Determine the (X, Y) coordinate at the center of the cell enclosing the given text.  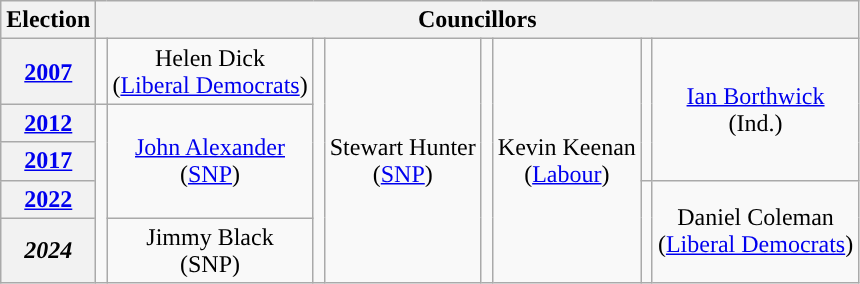
Election (48, 20)
Councillors (478, 20)
John Alexander(SNP) (210, 161)
2012 (48, 123)
Stewart Hunter(SNP) (402, 161)
2024 (48, 250)
Kevin Keenan(Labour) (566, 161)
Ian Borthwick(Ind.) (755, 110)
Daniel Coleman(Liberal Democrats) (755, 232)
Helen Dick(Liberal Democrats) (210, 72)
2017 (48, 161)
2022 (48, 199)
Jimmy Black(SNP) (210, 250)
2007 (48, 72)
